Identify which cell holds the provided text, then report its (X, Y) central coordinate. 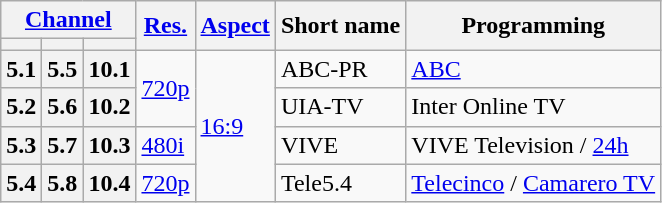
Short name (340, 26)
5.1 (22, 69)
Programming (534, 26)
Tele5.4 (340, 183)
Channel (68, 20)
Telecinco / Camarero TV (534, 183)
5.8 (62, 183)
5.4 (22, 183)
10.4 (110, 183)
Inter Online TV (534, 107)
5.2 (22, 107)
480i (166, 145)
5.5 (62, 69)
10.2 (110, 107)
10.1 (110, 69)
5.3 (22, 145)
5.7 (62, 145)
10.3 (110, 145)
Aspect (235, 26)
VIVE (340, 145)
5.6 (62, 107)
VIVE Television / 24h (534, 145)
ABC (534, 69)
16:9 (235, 126)
ABC-PR (340, 69)
UIA-TV (340, 107)
Res. (166, 26)
